Capture the cell that displays the provided text and extract its [x, y] central coordinate. 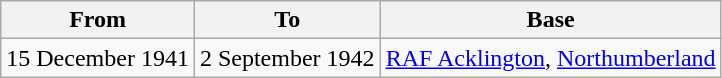
2 September 1942 [287, 58]
From [98, 20]
15 December 1941 [98, 58]
Base [550, 20]
To [287, 20]
RAF Acklington, Northumberland [550, 58]
